For the text-containing cell, return its midpoint in [X, Y] coordinate format. 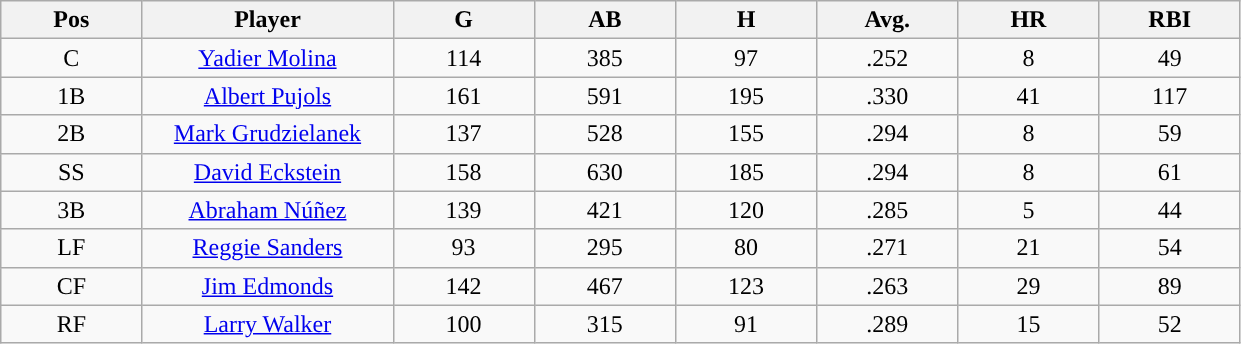
52 [1170, 324]
Pos [72, 20]
.263 [888, 286]
591 [604, 96]
21 [1028, 248]
467 [604, 286]
137 [464, 134]
.330 [888, 96]
H [746, 20]
100 [464, 324]
142 [464, 286]
91 [746, 324]
Abraham Núñez [268, 210]
15 [1028, 324]
RBI [1170, 20]
155 [746, 134]
49 [1170, 58]
93 [464, 248]
44 [1170, 210]
161 [464, 96]
97 [746, 58]
421 [604, 210]
5 [1028, 210]
.285 [888, 210]
117 [1170, 96]
Yadier Molina [268, 58]
3B [72, 210]
2B [72, 134]
Player [268, 20]
G [464, 20]
.252 [888, 58]
SS [72, 172]
LF [72, 248]
RF [72, 324]
Mark Grudzielanek [268, 134]
29 [1028, 286]
385 [604, 58]
.289 [888, 324]
315 [604, 324]
1B [72, 96]
AB [604, 20]
295 [604, 248]
89 [1170, 286]
61 [1170, 172]
Jim Edmonds [268, 286]
Albert Pujols [268, 96]
54 [1170, 248]
.271 [888, 248]
HR [1028, 20]
59 [1170, 134]
114 [464, 58]
Larry Walker [268, 324]
123 [746, 286]
C [72, 58]
David Eckstein [268, 172]
CF [72, 286]
139 [464, 210]
Reggie Sanders [268, 248]
80 [746, 248]
195 [746, 96]
528 [604, 134]
41 [1028, 96]
120 [746, 210]
630 [604, 172]
185 [746, 172]
Avg. [888, 20]
158 [464, 172]
